Scan for the cell matching the given text and deliver its (X, Y) coordinate at center. 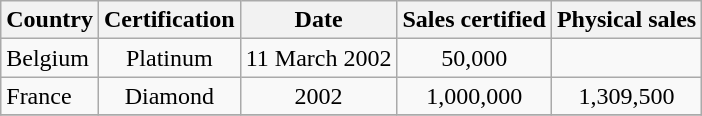
50,000 (474, 58)
1,309,500 (626, 96)
Platinum (169, 58)
Sales certified (474, 20)
France (50, 96)
11 March 2002 (318, 58)
2002 (318, 96)
Date (318, 20)
Physical sales (626, 20)
Diamond (169, 96)
Country (50, 20)
1,000,000 (474, 96)
Certification (169, 20)
Belgium (50, 58)
